From the cell containing the given text, extract its center point as [X, Y] coordinate. 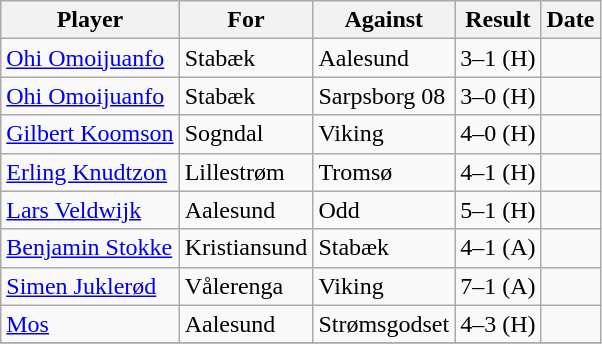
Strømsgodset [384, 324]
Kristiansund [246, 248]
Tromsø [384, 172]
Mos [90, 324]
Lars Veldwijk [90, 210]
Benjamin Stokke [90, 248]
Gilbert Koomson [90, 134]
For [246, 20]
4–3 (H) [498, 324]
Player [90, 20]
4–1 (A) [498, 248]
Erling Knudtzon [90, 172]
Against [384, 20]
4–1 (H) [498, 172]
Lillestrøm [246, 172]
Sarpsborg 08 [384, 96]
4–0 (H) [498, 134]
Date [570, 20]
Odd [384, 210]
Result [498, 20]
3–1 (H) [498, 58]
7–1 (A) [498, 286]
3–0 (H) [498, 96]
5–1 (H) [498, 210]
Simen Juklerød [90, 286]
Sogndal [246, 134]
Vålerenga [246, 286]
